From the cell containing the given text, extract its center point as (X, Y) coordinate. 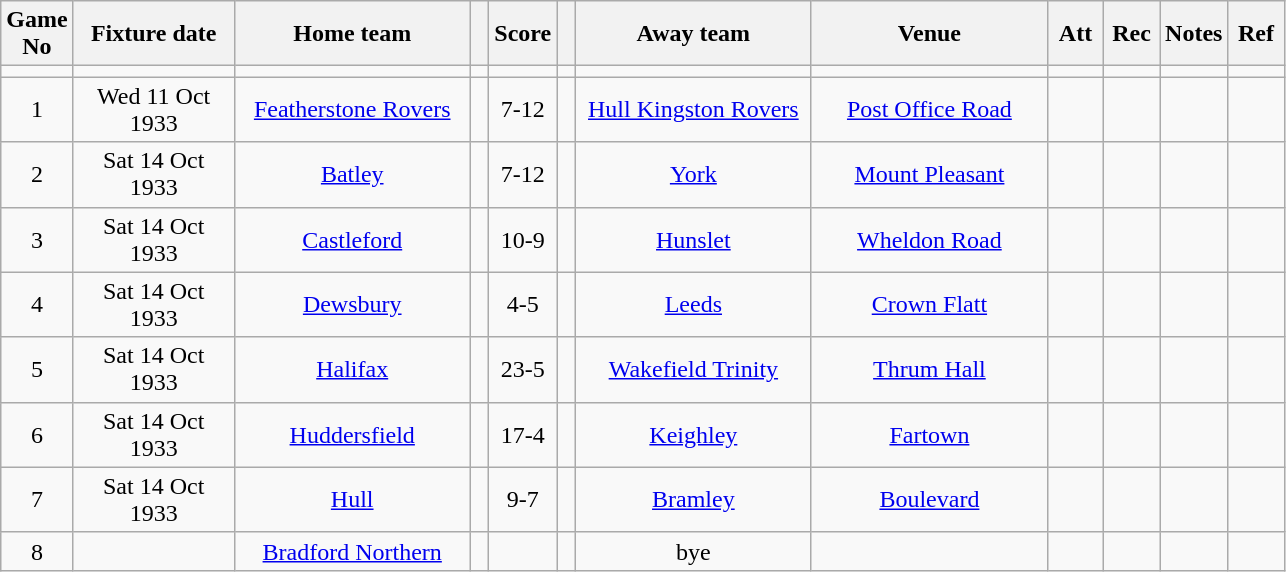
Ref (1256, 34)
Boulevard (929, 500)
10-9 (523, 240)
Rec (1132, 34)
Fixture date (154, 34)
Hull Kingston Rovers (693, 110)
Att (1075, 34)
Bramley (693, 500)
23-5 (523, 370)
Wed 11 Oct 1933 (154, 110)
bye (693, 551)
Wheldon Road (929, 240)
Home team (352, 34)
3 (37, 240)
Leeds (693, 304)
Castleford (352, 240)
Post Office Road (929, 110)
4 (37, 304)
York (693, 174)
Score (523, 34)
Wakefield Trinity (693, 370)
Venue (929, 34)
Hunslet (693, 240)
7 (37, 500)
Keighley (693, 434)
4-5 (523, 304)
5 (37, 370)
17-4 (523, 434)
8 (37, 551)
2 (37, 174)
Hull (352, 500)
Featherstone Rovers (352, 110)
Crown Flatt (929, 304)
Halifax (352, 370)
9-7 (523, 500)
Fartown (929, 434)
Dewsbury (352, 304)
Huddersfield (352, 434)
Notes (1194, 34)
Batley (352, 174)
Game No (37, 34)
Mount Pleasant (929, 174)
Thrum Hall (929, 370)
1 (37, 110)
Bradford Northern (352, 551)
Away team (693, 34)
6 (37, 434)
